Return the [X, Y] coordinate for the center point of the cell that contains the specified text.  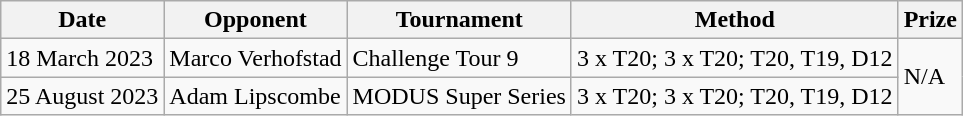
Adam Lipscombe [256, 96]
Tournament [459, 20]
25 August 2023 [82, 96]
Prize [930, 20]
Method [734, 20]
Date [82, 20]
Opponent [256, 20]
Marco Verhofstad [256, 58]
18 March 2023 [82, 58]
N/A [930, 77]
MODUS Super Series [459, 96]
Challenge Tour 9 [459, 58]
